For the text-containing cell, return its midpoint in [x, y] coordinate format. 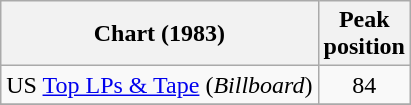
US Top LPs & Tape (Billboard) [160, 85]
84 [364, 85]
Peakposition [364, 34]
Chart (1983) [160, 34]
